Detect which cell encompasses the target text, then output its (X, Y) center coordinate. 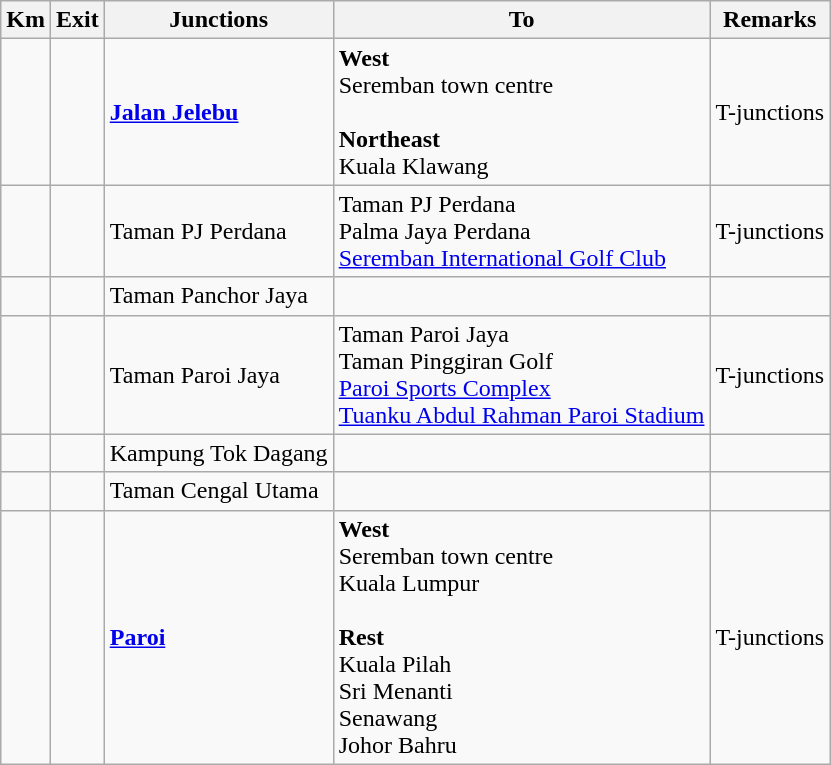
Km (26, 20)
Taman PJ Perdana (218, 231)
West Seremban town centre Kuala LumpurRest Kuala Pilah Sri Menanti Senawang Johor Bahru (522, 637)
Taman Paroi Jaya (218, 374)
Remarks (770, 20)
Exit (77, 20)
Paroi (218, 637)
Junctions (218, 20)
Taman Panchor Jaya (218, 296)
Taman Cengal Utama (218, 491)
To (522, 20)
Kampung Tok Dagang (218, 453)
Taman Paroi JayaTaman Pinggiran GolfParoi Sports ComplexTuanku Abdul Rahman Paroi Stadium (522, 374)
West Seremban town centreNortheast Kuala Klawang (522, 112)
Jalan Jelebu (218, 112)
Taman PJ PerdanaPalma Jaya PerdanaSeremban International Golf Club (522, 231)
